Determine the [X, Y] coordinate at the center of the cell enclosing the given text.  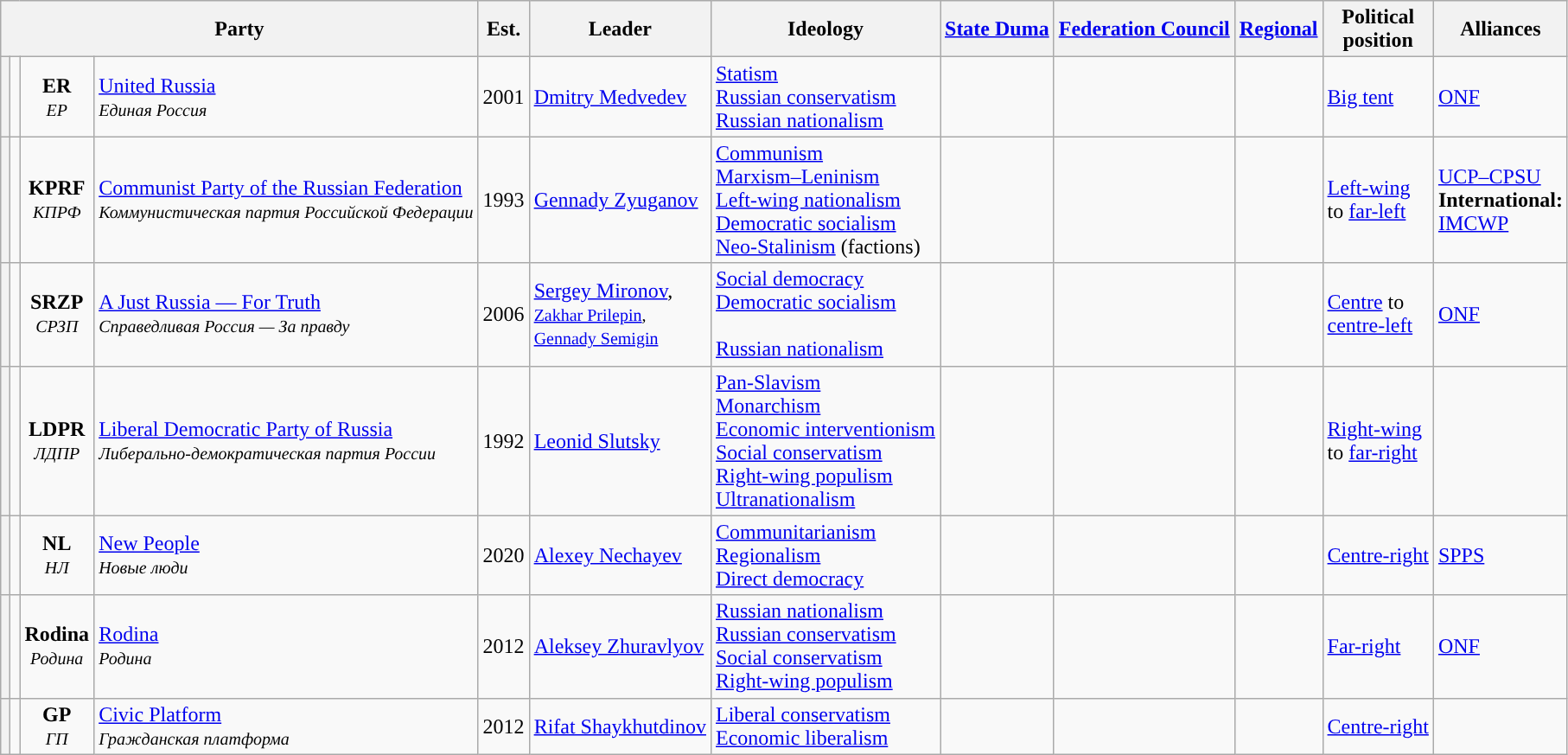
Social democracyDemocratic socialismRussian nationalism [825, 315]
Ideology [825, 29]
Est. [503, 29]
StatismRussian conservatismRussian nationalism [825, 97]
1992 [503, 441]
Communist Party of the Russian FederationКоммунистическая партия Российской Федерации [286, 200]
State Duma [998, 29]
Alexey Nechayev [620, 555]
Federation Council [1144, 29]
KPRFКПРФ [57, 200]
2020 [503, 555]
New PeopleНовые люди [286, 555]
United RussiaЕдиная Россия [286, 97]
Russian nationalismRussian conservatismSocial conservatismRight-wing populism [825, 647]
Left-wingto far-left [1378, 200]
SPPS [1501, 555]
UCP–CPSUInternational:IMCWP [1501, 200]
Pan-SlavismMonarchismEconomic interventionismSocial conservatismRight-wing populismUltranationalism [825, 441]
A Just Russia — For TruthСправедливая Россия — За правду [286, 315]
Far-right [1378, 647]
GPГП [57, 726]
Leonid Slutsky [620, 441]
Right-wingto far-right [1378, 441]
LDPRЛДПР [57, 441]
CommunitarianismRegionalismDirect democracy [825, 555]
NLНЛ [57, 555]
Dmitry Medvedev [620, 97]
2006 [503, 315]
ERЕР [57, 97]
Big tent [1378, 97]
Aleksey Zhuravlyov [620, 647]
SRZPСРЗП [57, 315]
Regional [1278, 29]
Civic PlatformГражданская платформа [286, 726]
Centre tocentre-left [1378, 315]
CommunismMarxism–LeninismLeft-wing nationalismDemocratic socialismNeo-Stalinism (factions) [825, 200]
Gennady Zyuganov [620, 200]
2001 [503, 97]
Leader [620, 29]
Party [239, 29]
Sergey Mironov,Zakhar Prilepin,Gennady Semigin [620, 315]
Liberal Democratic Party of RussiaЛиберально-демократическая партия России [286, 441]
Liberal conservatismEconomic liberalism [825, 726]
Politicalposition [1378, 29]
Alliances [1501, 29]
1993 [503, 200]
Rifat Shaykhutdinov [620, 726]
